Return (X, Y) of the center of cell containing provided text 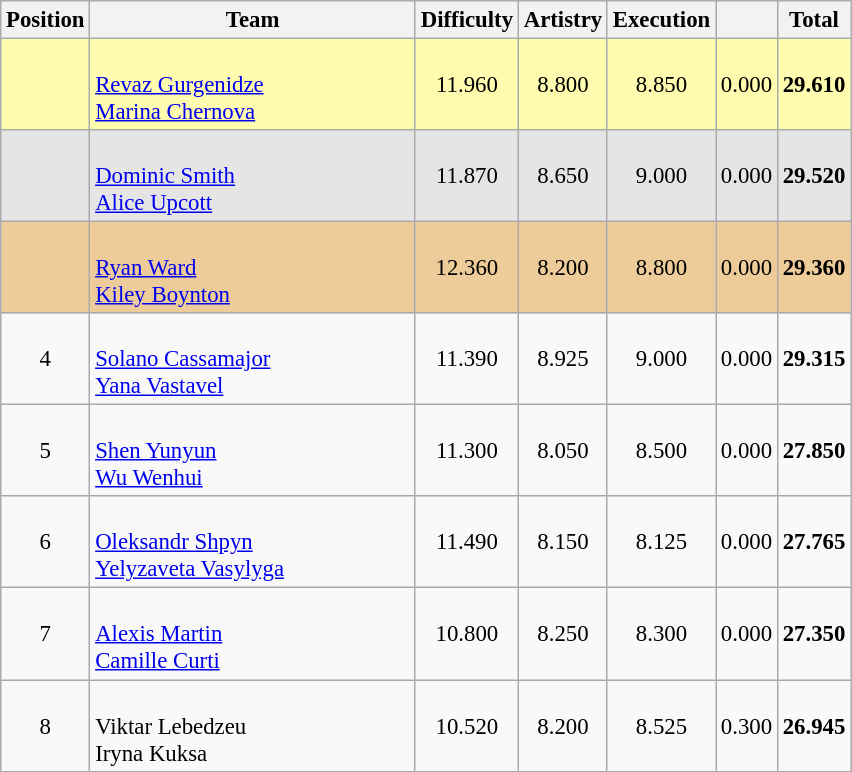
27.765 (814, 542)
29.315 (814, 359)
8.850 (661, 85)
8.050 (562, 451)
6 (46, 542)
Execution (661, 20)
Alexis MartinCamille Curti (253, 634)
26.945 (814, 726)
Difficulty (466, 20)
8.300 (661, 634)
8.150 (562, 542)
Total (814, 20)
11.300 (466, 451)
Team (253, 20)
10.800 (466, 634)
8 (46, 726)
5 (46, 451)
27.350 (814, 634)
8.650 (562, 176)
7 (46, 634)
Position (46, 20)
Revaz GurgenidzeMarina Chernova (253, 85)
11.390 (466, 359)
Ryan WardKiley Boynton (253, 268)
8.500 (661, 451)
11.490 (466, 542)
29.610 (814, 85)
8.925 (562, 359)
Viktar LebedzeuIryna Kuksa (253, 726)
10.520 (466, 726)
Solano CassamajorYana Vastavel (253, 359)
29.520 (814, 176)
0.300 (747, 726)
29.360 (814, 268)
Shen YunyunWu Wenhui (253, 451)
27.850 (814, 451)
11.960 (466, 85)
8.250 (562, 634)
11.870 (466, 176)
8.525 (661, 726)
Oleksandr ShpynYelyzaveta Vasylyga (253, 542)
4 (46, 359)
12.360 (466, 268)
Artistry (562, 20)
8.125 (661, 542)
Dominic SmithAlice Upcott (253, 176)
